Pinpoint the cell where the given text exists, returning its (x, y) midpoint coordinate. 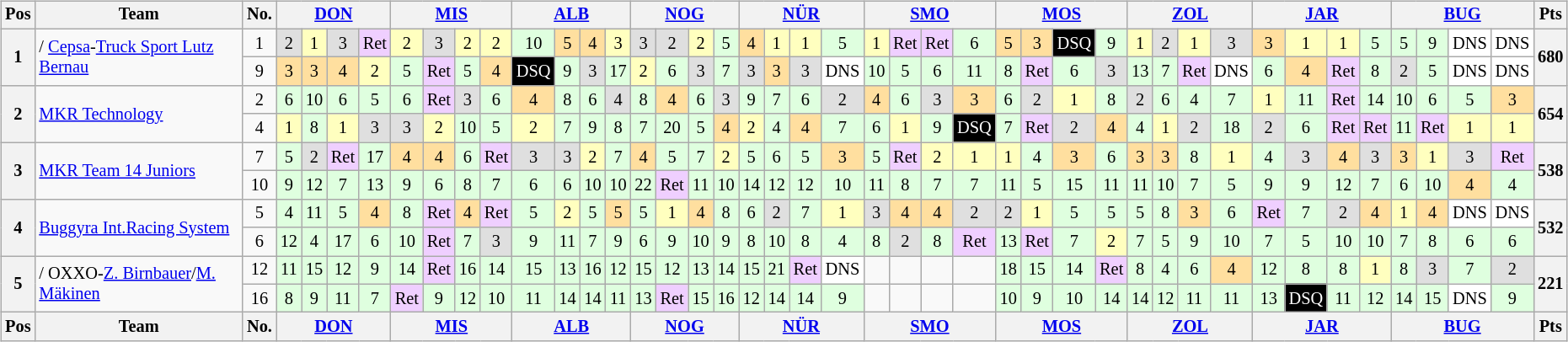
654 (1550, 115)
221 (1550, 285)
20 (672, 128)
MKR Technology (138, 115)
680 (1550, 57)
532 (1550, 227)
22 (644, 185)
/ Cepsa-Truck Sport Lutz Bernau (138, 57)
21 (777, 270)
538 (1550, 170)
/ OXXO-Z. Birnbauer/M. Mäkinen (138, 285)
MKR Team 14 Juniors (138, 170)
Buggyra Int.Racing System (138, 227)
